Extract the [x, y] coordinate from the center of the cell holding the provided text.  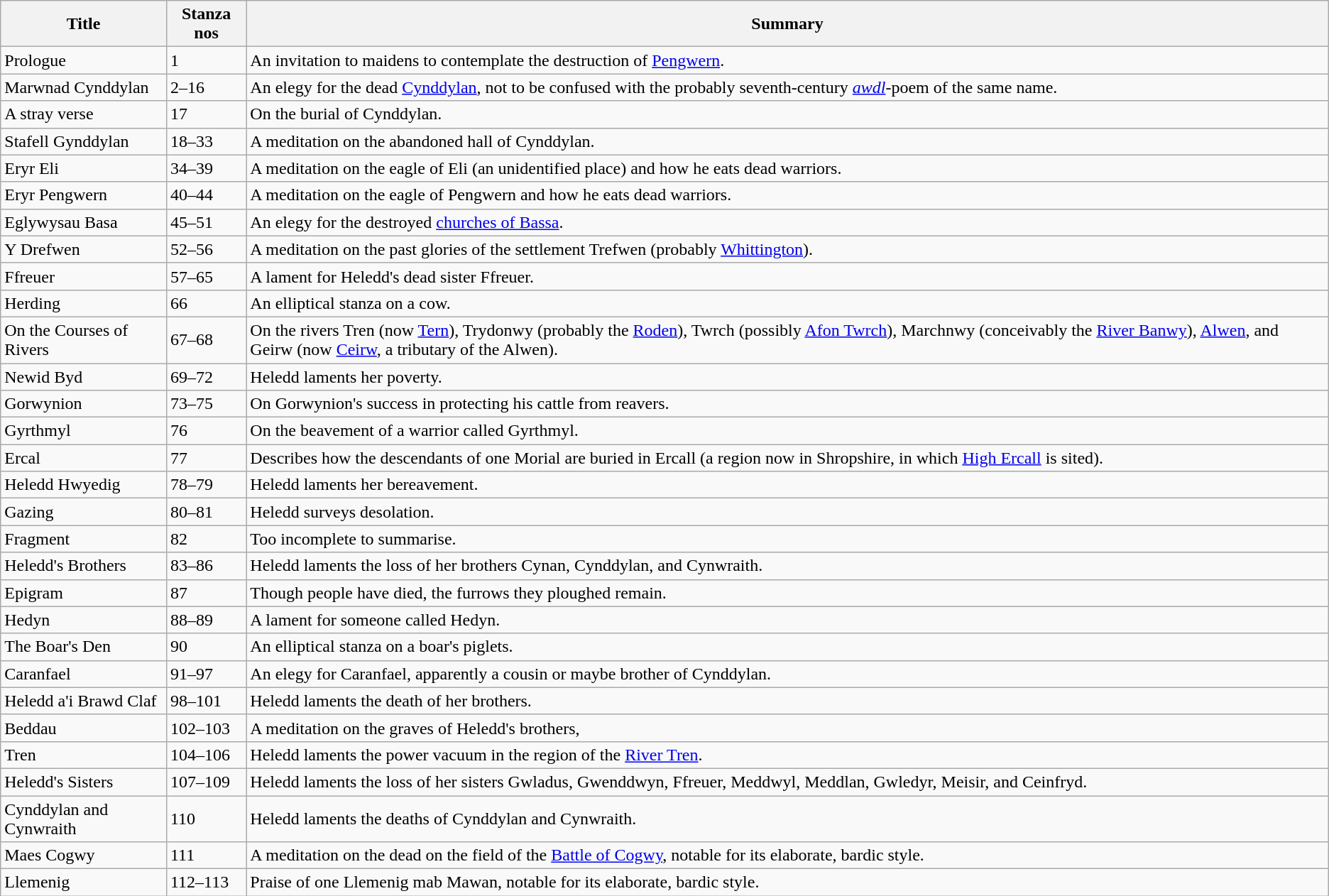
On Gorwynion's success in protecting his cattle from reavers. [787, 404]
112–113 [206, 883]
Gazing [84, 512]
80–81 [206, 512]
Cynddylan and Cynwraith [84, 818]
Heledd laments the loss of her sisters Gwladus, Gwenddwyn, Ffreuer, Meddwyl, Meddlan, Gwledyr, Meisir, and Ceinfryd. [787, 782]
Epigram [84, 593]
Y Drefwen [84, 249]
102–103 [206, 728]
82 [206, 539]
Heledd a'i Brawd Claf [84, 701]
A meditation on the abandoned hall of Cynddylan. [787, 141]
34–39 [206, 168]
A meditation on the eagle of Pengwern and how he eats dead warriors. [787, 195]
111 [206, 856]
Title [84, 24]
66 [206, 303]
Summary [787, 24]
52–56 [206, 249]
Heledd's Sisters [84, 782]
107–109 [206, 782]
Stanza nos [206, 24]
Caranfael [84, 674]
A meditation on the eagle of Eli (an unidentified place) and how he eats dead warriors. [787, 168]
Describes how the descendants of one Morial are buried in Ercall (a region now in Shropshire, in which High Ercall is sited). [787, 458]
57–65 [206, 276]
On the Courses of Rivers [84, 339]
Heledd surveys desolation. [787, 512]
Hedyn [84, 620]
78–79 [206, 485]
On the burial of Cynddylan. [787, 114]
Ercal [84, 458]
Praise of one Llemenig mab Mawan, notable for its elaborate, bardic style. [787, 883]
Gorwynion [84, 404]
91–97 [206, 674]
An elegy for Caranfael, apparently a cousin or maybe brother of Cynddylan. [787, 674]
The Boar's Den [84, 647]
Heledd laments her poverty. [787, 377]
98–101 [206, 701]
A lament for Heledd's dead sister Ffreuer. [787, 276]
45–51 [206, 222]
83–86 [206, 566]
104–106 [206, 755]
Stafell Gynddylan [84, 141]
Heledd laments the loss of her brothers Cynan, Cynddylan, and Cynwraith. [787, 566]
An elliptical stanza on a cow. [787, 303]
Heledd laments the power vacuum in the region of the River Tren. [787, 755]
Gyrthmyl [84, 431]
2–16 [206, 87]
Tren [84, 755]
A meditation on the past glories of the settlement Trefwen (probably Whittington). [787, 249]
18–33 [206, 141]
67–68 [206, 339]
A stray verse [84, 114]
Eglywysau Basa [84, 222]
88–89 [206, 620]
73–75 [206, 404]
69–72 [206, 377]
Heledd laments the death of her brothers. [787, 701]
Fragment [84, 539]
On the beavement of a warrior called Gyrthmyl. [787, 431]
A lament for someone called Hedyn. [787, 620]
An elegy for the destroyed churches of Bassa. [787, 222]
17 [206, 114]
An invitation to maidens to contemplate the destruction of Pengwern. [787, 60]
A meditation on the dead on the field of the Battle of Cogwy, notable for its elaborate, bardic style. [787, 856]
Heledd Hwyedig [84, 485]
77 [206, 458]
Maes Cogwy [84, 856]
1 [206, 60]
An elliptical stanza on a boar's piglets. [787, 647]
Too incomplete to summarise. [787, 539]
40–44 [206, 195]
76 [206, 431]
Marwnad Cynddylan [84, 87]
Newid Byd [84, 377]
Heledd laments the deaths of Cynddylan and Cynwraith. [787, 818]
Prologue [84, 60]
Eryr Eli [84, 168]
Heledd's Brothers [84, 566]
Eryr Pengwern [84, 195]
A meditation on the graves of Heledd's brothers, [787, 728]
Beddau [84, 728]
90 [206, 647]
Llemenig [84, 883]
Ffreuer [84, 276]
An elegy for the dead Cynddylan, not to be confused with the probably seventh-century awdl-poem of the same name. [787, 87]
87 [206, 593]
Heledd laments her bereavement. [787, 485]
Though people have died, the furrows they ploughed remain. [787, 593]
110 [206, 818]
Herding [84, 303]
